For the text-containing cell, return its midpoint in [X, Y] coordinate format. 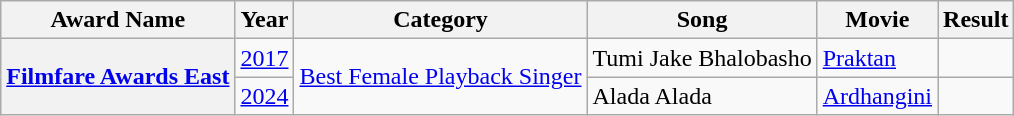
Tumi Jake Bhalobasho [702, 58]
Movie [877, 20]
Alada Alada [702, 96]
Praktan [877, 58]
Song [702, 20]
Category [440, 20]
Ardhangini [877, 96]
2017 [264, 58]
Result [976, 20]
2024 [264, 96]
Year [264, 20]
Filmfare Awards East [118, 77]
Award Name [118, 20]
Best Female Playback Singer [440, 77]
